Search for the cell housing the specified text and yield its [X, Y] center coordinate. 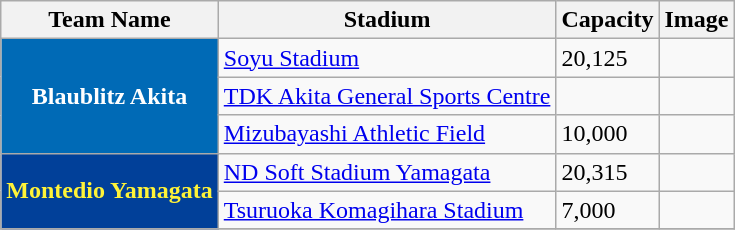
Montedio Yamagata [110, 191]
TDK Akita General Sports Centre [387, 96]
Team Name [110, 20]
7,000 [608, 210]
Image [696, 20]
Tsuruoka Komagihara Stadium [387, 210]
Capacity [608, 20]
Blaublitz Akita [110, 96]
ND Soft Stadium Yamagata [387, 172]
Soyu Stadium [387, 58]
20,315 [608, 172]
Stadium [387, 20]
10,000 [608, 134]
20,125 [608, 58]
Mizubayashi Athletic Field [387, 134]
